Determine the (x, y) coordinate at the center of the cell enclosing the given text.  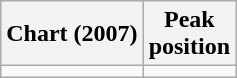
Chart (2007) (72, 34)
Peakposition (189, 34)
